From the cell containing the given text, extract its center point as (X, Y) coordinate. 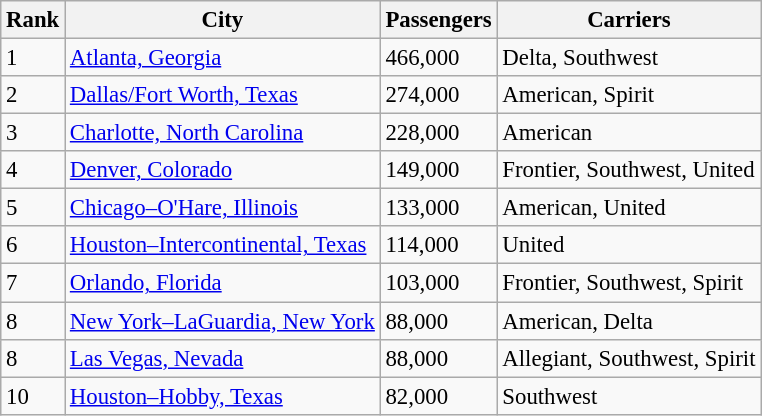
Charlotte, North Carolina (223, 133)
Rank (33, 20)
Atlanta, Georgia (223, 58)
Orlando, Florida (223, 283)
103,000 (438, 283)
American, Spirit (629, 95)
1 (33, 58)
4 (33, 170)
Frontier, Southwest, United (629, 170)
114,000 (438, 245)
American (629, 133)
5 (33, 208)
American, United (629, 208)
Passengers (438, 20)
Allegiant, Southwest, Spirit (629, 358)
City (223, 20)
6 (33, 245)
Frontier, Southwest, Spirit (629, 283)
Houston–Intercontinental, Texas (223, 245)
133,000 (438, 208)
Carriers (629, 20)
10 (33, 396)
82,000 (438, 396)
149,000 (438, 170)
United (629, 245)
274,000 (438, 95)
228,000 (438, 133)
Dallas/Fort Worth, Texas (223, 95)
American, Delta (629, 321)
New York–LaGuardia, New York (223, 321)
2 (33, 95)
Chicago–O'Hare, Illinois (223, 208)
Southwest (629, 396)
Las Vegas, Nevada (223, 358)
Denver, Colorado (223, 170)
466,000 (438, 58)
7 (33, 283)
Delta, Southwest (629, 58)
Houston–Hobby, Texas (223, 396)
3 (33, 133)
